Scan for the cell matching the given text and deliver its (x, y) coordinate at center. 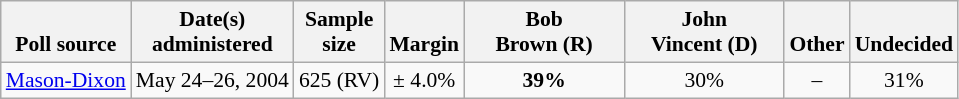
Undecided (904, 32)
Poll source (66, 32)
31% (904, 80)
± 4.0% (424, 80)
625 (RV) (340, 80)
May 24–26, 2004 (212, 80)
– (816, 80)
39% (544, 80)
Other (816, 32)
BobBrown (R) (544, 32)
Mason-Dixon (66, 80)
Margin (424, 32)
Samplesize (340, 32)
Date(s)administered (212, 32)
JohnVincent (D) (704, 32)
30% (704, 80)
